Locate the cell with the specified text and output its (X, Y) center coordinate. 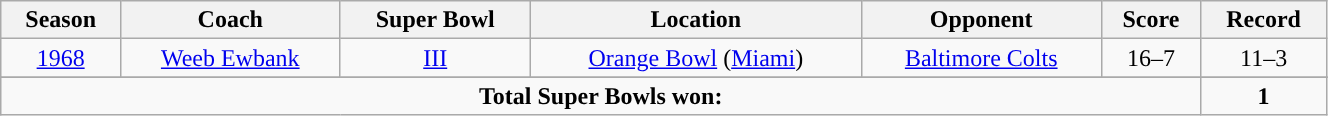
Baltimore Colts (981, 58)
Record (1264, 20)
16–7 (1151, 58)
Weeb Ewbank (230, 58)
III (435, 58)
Score (1151, 20)
Super Bowl (435, 20)
11–3 (1264, 58)
Location (696, 20)
Total Super Bowls won: (601, 96)
Season (61, 20)
1968 (61, 58)
Orange Bowl (Miami) (696, 58)
Coach (230, 20)
Opponent (981, 20)
1 (1264, 96)
